Provide the (x, y) coordinate of the cell's center where the given text is located.  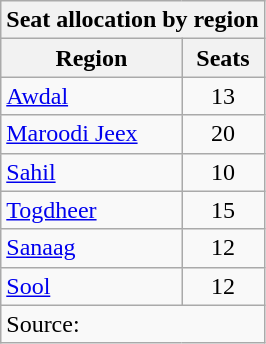
Seats (223, 58)
Sahil (92, 172)
10 (223, 172)
Sool (92, 286)
Source: (132, 324)
Awdal (92, 96)
Sanaag (92, 248)
13 (223, 96)
20 (223, 134)
Region (92, 58)
Seat allocation by region (132, 20)
Togdheer (92, 210)
15 (223, 210)
Maroodi Jeex (92, 134)
